Identify which cell holds the provided text, then report its [X, Y] central coordinate. 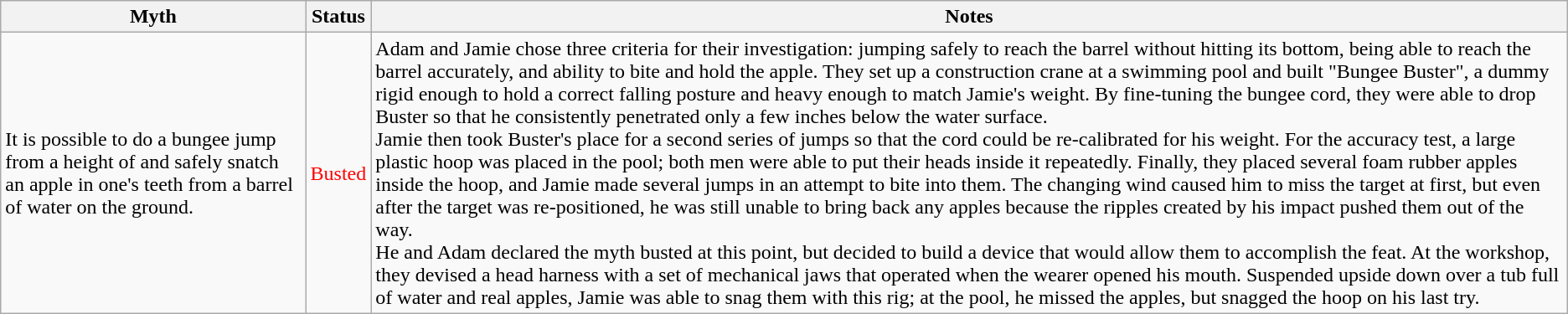
Myth [153, 17]
Status [338, 17]
Busted [338, 172]
Notes [969, 17]
It is possible to do a bungee jump from a height of and safely snatch an apple in one's teeth from a barrel of water on the ground. [153, 172]
